Search for the cell housing the specified text and yield its [X, Y] center coordinate. 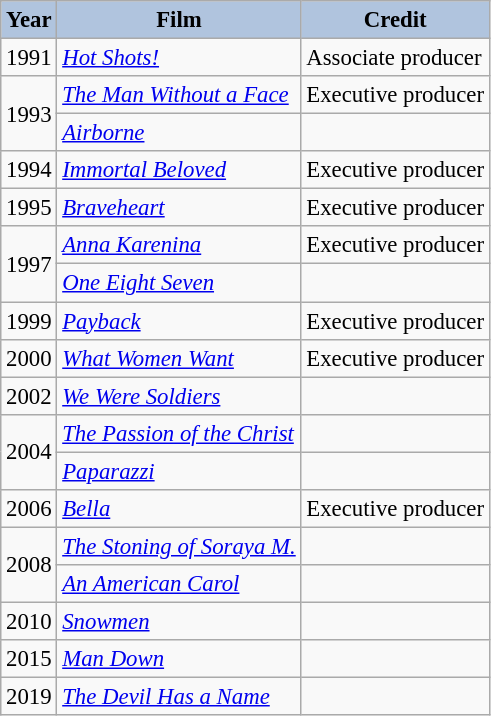
Payback [179, 321]
Snowmen [179, 621]
2004 [29, 452]
The Man Without a Face [179, 95]
Immortal Beloved [179, 170]
2002 [29, 396]
1991 [29, 58]
2010 [29, 621]
2015 [29, 659]
Associate producer [395, 58]
1997 [29, 264]
Hot Shots! [179, 58]
1999 [29, 321]
The Passion of the Christ [179, 433]
The Devil Has a Name [179, 697]
Airborne [179, 133]
2000 [29, 358]
Paparazzi [179, 471]
Braveheart [179, 208]
One Eight Seven [179, 283]
2008 [29, 564]
Man Down [179, 659]
Credit [395, 20]
What Women Want [179, 358]
Year [29, 20]
2006 [29, 509]
Anna Karenina [179, 245]
2019 [29, 697]
1993 [29, 114]
The Stoning of Soraya M. [179, 546]
1994 [29, 170]
Bella [179, 509]
Film [179, 20]
We Were Soldiers [179, 396]
An American Carol [179, 584]
1995 [29, 208]
